Output the [x, y] coordinate of the center of the cell containing the given text.  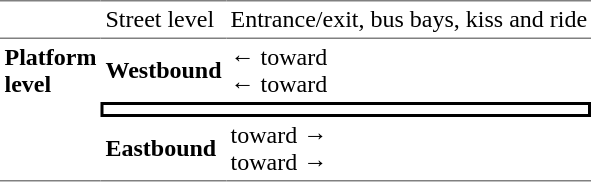
Eastbound [164, 149]
Westbound [164, 70]
Platform level [50, 110]
Street level [164, 19]
